Capture the cell that displays the provided text and extract its (x, y) central coordinate. 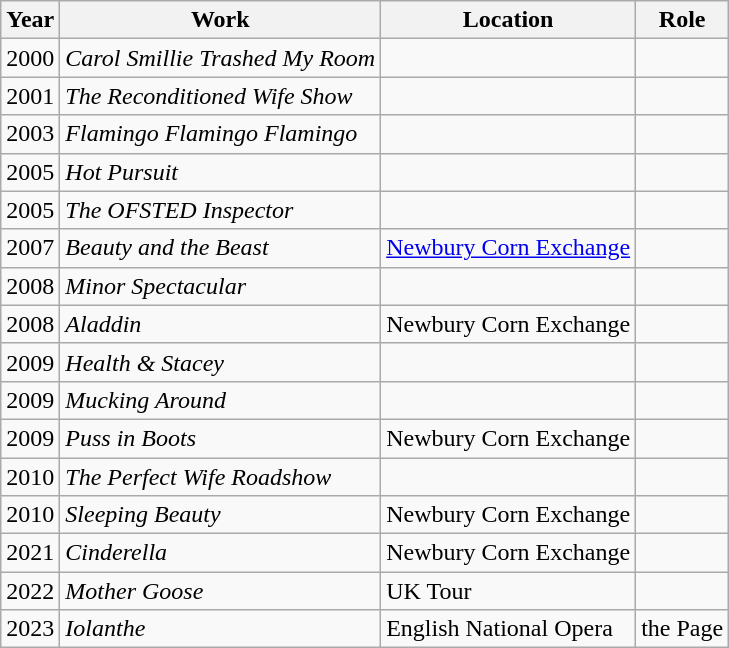
Iolanthe (220, 629)
2007 (30, 248)
Hot Pursuit (220, 172)
Aladdin (220, 324)
Flamingo Flamingo Flamingo (220, 134)
The OFSTED Inspector (220, 210)
Mother Goose (220, 591)
Role (682, 20)
Carol Smillie Trashed My Room (220, 58)
Sleeping Beauty (220, 515)
2000 (30, 58)
Mucking Around (220, 400)
Health & Stacey (220, 362)
2021 (30, 553)
2023 (30, 629)
Beauty and the Beast (220, 248)
Cinderella (220, 553)
the Page (682, 629)
English National Opera (508, 629)
Year (30, 20)
The Reconditioned Wife Show (220, 96)
2022 (30, 591)
2001 (30, 96)
Minor Spectacular (220, 286)
The Perfect Wife Roadshow (220, 477)
Work (220, 20)
2003 (30, 134)
Location (508, 20)
UK Tour (508, 591)
Puss in Boots (220, 438)
